Locate the cell with the specified text and output its [x, y] center coordinate. 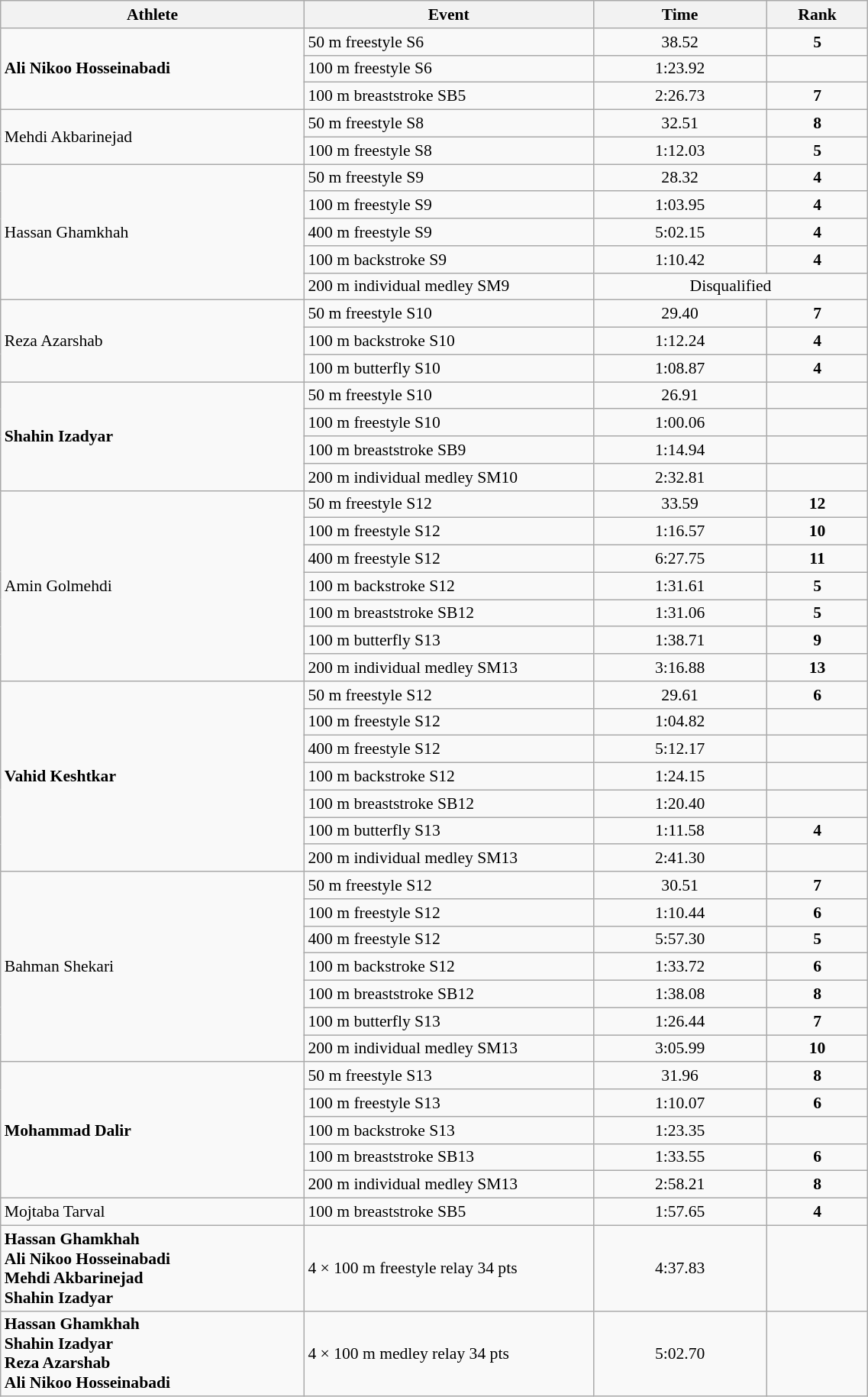
5:12.17 [679, 749]
38.52 [679, 42]
1:11.58 [679, 831]
100 m freestyle S10 [449, 423]
1:33.72 [679, 967]
13 [817, 668]
100 m backstroke S9 [449, 260]
400 m freestyle S9 [449, 232]
100 m backstroke S13 [449, 1130]
1:33.55 [679, 1157]
Bahman Shekari [153, 967]
2:32.81 [679, 477]
50 m freestyle S9 [449, 178]
200 m individual medley SM9 [449, 286]
100 m freestyle S13 [449, 1103]
1:57.65 [679, 1212]
200 m individual medley SM10 [449, 477]
1:38.08 [679, 994]
31.96 [679, 1076]
100 m backstroke S10 [449, 341]
Shahin Izadyar [153, 436]
2:41.30 [679, 859]
4:37.83 [679, 1268]
1:23.92 [679, 69]
4 × 100 m freestyle relay 34 pts [449, 1268]
Disqualified [731, 286]
1:10.44 [679, 913]
1:16.57 [679, 532]
100 m freestyle S8 [449, 150]
Athlete [153, 15]
26.91 [679, 396]
Rank [817, 15]
1:23.35 [679, 1130]
Event [449, 15]
30.51 [679, 885]
1:38.71 [679, 641]
1:31.06 [679, 613]
Hassan Ghamkhah [153, 232]
Time [679, 15]
100 m freestyle S9 [449, 205]
100 m butterfly S10 [449, 368]
1:24.15 [679, 777]
Ali Nikoo Hosseinabadi [153, 69]
28.32 [679, 178]
50 m freestyle S8 [449, 124]
Mohammad Dalir [153, 1130]
Mojtaba Tarval [153, 1212]
29.40 [679, 314]
33.59 [679, 504]
1:10.07 [679, 1103]
Vahid Keshtkar [153, 776]
1:04.82 [679, 722]
3:16.88 [679, 668]
Hassan GhamkhahAli Nikoo HosseinabadiMehdi AkbarinejadShahin Izadyar [153, 1268]
1:08.87 [679, 368]
3:05.99 [679, 1049]
1:03.95 [679, 205]
1:12.03 [679, 150]
50 m freestyle S13 [449, 1076]
2:26.73 [679, 96]
1:10.42 [679, 260]
11 [817, 559]
Hassan GhamkhahShahin IzadyarReza AzarshabAli Nikoo Hosseinabadi [153, 1353]
32.51 [679, 124]
6:27.75 [679, 559]
1:12.24 [679, 341]
2:58.21 [679, 1185]
Amin Golmehdi [153, 585]
100 m breaststroke SB9 [449, 450]
Reza Azarshab [153, 341]
1:20.40 [679, 804]
Mehdi Akbarinejad [153, 137]
5:02.70 [679, 1353]
100 m breaststroke SB13 [449, 1157]
1:31.61 [679, 586]
4 × 100 m medley relay 34 pts [449, 1353]
9 [817, 641]
29.61 [679, 695]
12 [817, 504]
1:14.94 [679, 450]
5:57.30 [679, 939]
100 m freestyle S6 [449, 69]
1:00.06 [679, 423]
1:26.44 [679, 1021]
5:02.15 [679, 232]
50 m freestyle S6 [449, 42]
